Find where the given text appears and provide that cell's center as (X, Y) coordinate. 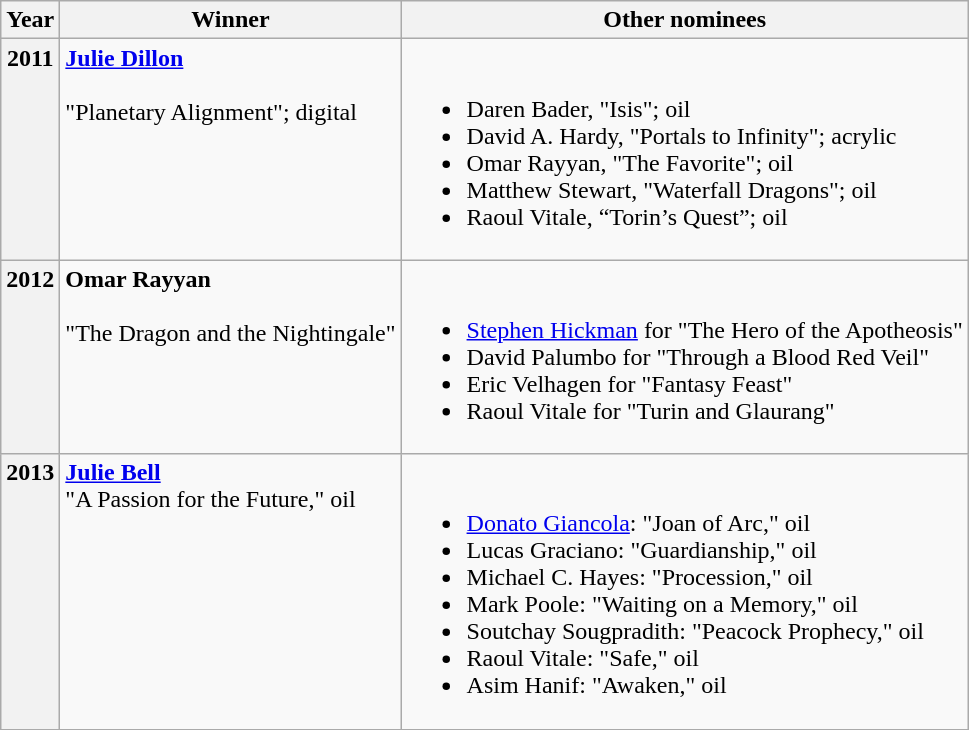
2013 (30, 592)
Other nominees (684, 20)
Year (30, 20)
Omar Rayyan"The Dragon and the Nightingale" (230, 357)
2011 (30, 150)
Julie Bell "A Passion for the Future," oil (230, 592)
Julie Dillon"Planetary Alignment"; digital (230, 150)
2012 (30, 357)
Winner (230, 20)
